Search for the cell housing the specified text and yield its [X, Y] center coordinate. 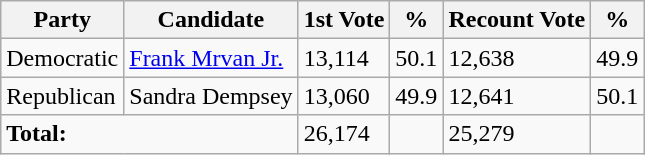
Candidate [211, 20]
Frank Mrvan Jr. [211, 58]
Party [62, 20]
12,638 [517, 58]
Democratic [62, 58]
25,279 [517, 134]
13,114 [344, 58]
Total: [150, 134]
26,174 [344, 134]
Republican [62, 96]
Sandra Dempsey [211, 96]
Recount Vote [517, 20]
12,641 [517, 96]
1st Vote [344, 20]
13,060 [344, 96]
